From the cell containing the given text, extract its center point as [x, y] coordinate. 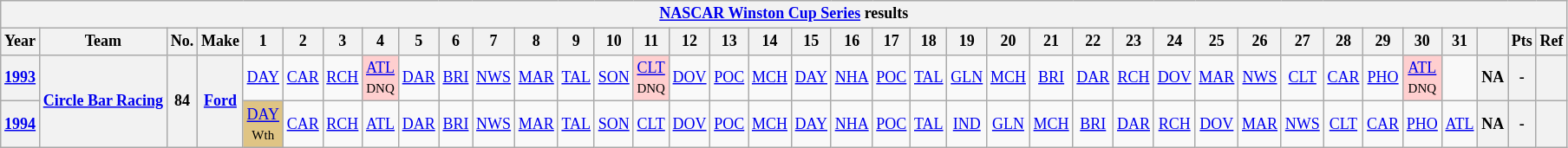
26 [1260, 42]
1993 [21, 78]
10 [614, 42]
Team [102, 42]
15 [811, 42]
24 [1174, 42]
3 [343, 42]
21 [1051, 42]
31 [1460, 42]
18 [929, 42]
9 [576, 42]
22 [1093, 42]
IND [967, 125]
20 [1009, 42]
25 [1217, 42]
8 [536, 42]
6 [456, 42]
11 [650, 42]
5 [418, 42]
13 [729, 42]
CLTDNQ [650, 78]
28 [1343, 42]
84 [182, 100]
27 [1303, 42]
16 [852, 42]
17 [892, 42]
19 [967, 42]
Ref [1552, 42]
23 [1134, 42]
Year [21, 42]
4 [381, 42]
30 [1422, 42]
1 [263, 42]
NASCAR Winston Cup Series results [784, 14]
1994 [21, 125]
Pts [1523, 42]
Ford [220, 100]
2 [303, 42]
12 [689, 42]
29 [1383, 42]
7 [494, 42]
Make [220, 42]
14 [770, 42]
No. [182, 42]
DAYWth [263, 125]
Circle Bar Racing [102, 100]
